Find where the given text appears and provide that cell's center as [X, Y] coordinate. 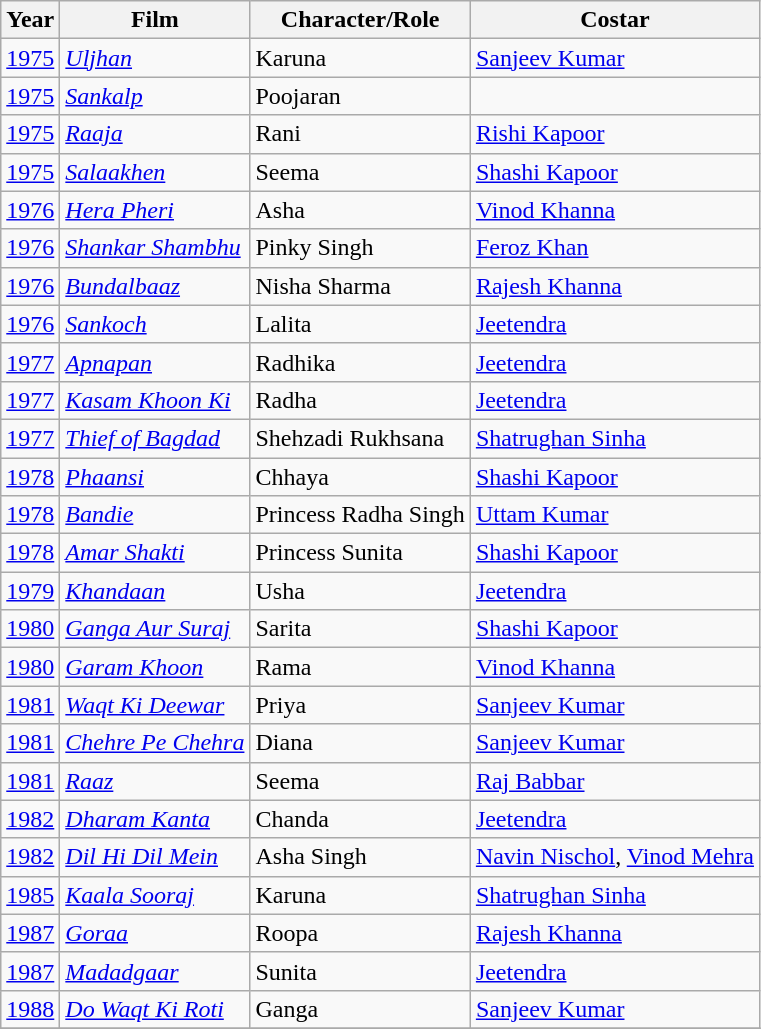
Year [30, 20]
Ganga [360, 1009]
Uttam Kumar [614, 515]
Chehre Pe Chehra [155, 743]
Radhika [360, 362]
Waqt Ki Deewar [155, 705]
Bandie [155, 515]
Garam Khoon [155, 667]
Shankar Shambhu [155, 248]
Chanda [360, 819]
Raaz [155, 781]
Pinky Singh [360, 248]
Film [155, 20]
Ganga Aur Suraj [155, 629]
Do Waqt Ki Roti [155, 1009]
Radha [360, 400]
Phaansi [155, 477]
Shehzadi Rukhsana [360, 438]
Navin Nischol, Vinod Mehra [614, 857]
Chhaya [360, 477]
Uljhan [155, 58]
Asha Singh [360, 857]
Raj Babbar [614, 781]
Princess Sunita [360, 553]
Salaakhen [155, 172]
Khandaan [155, 591]
Goraa [155, 933]
1988 [30, 1009]
Rani [360, 134]
Character/Role [360, 20]
Kaala Sooraj [155, 895]
Sarita [360, 629]
Amar Shakti [155, 553]
Raaja [155, 134]
Hera Pheri [155, 210]
Asha [360, 210]
Lalita [360, 324]
Poojaran [360, 96]
Madadgaar [155, 971]
Dharam Kanta [155, 819]
Sankalp [155, 96]
Kasam Khoon Ki [155, 400]
1985 [30, 895]
Feroz Khan [614, 248]
Costar [614, 20]
Usha [360, 591]
Rishi Kapoor [614, 134]
Priya [360, 705]
Dil Hi Dil Mein [155, 857]
Sunita [360, 971]
Bundalbaaz [155, 286]
Nisha Sharma [360, 286]
Apnapan [155, 362]
Diana [360, 743]
Princess Radha Singh [360, 515]
Thief of Bagdad [155, 438]
Sankoch [155, 324]
Rama [360, 667]
1979 [30, 591]
Roopa [360, 933]
